Scan for the cell matching the given text and deliver its (x, y) coordinate at center. 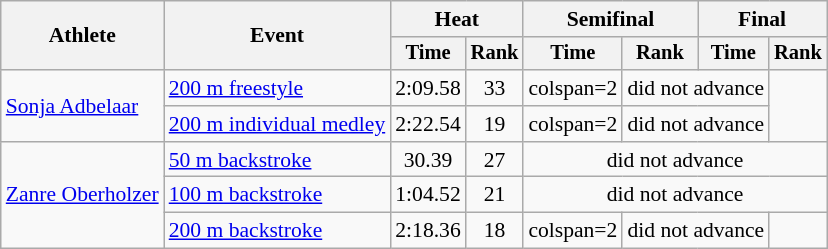
27 (495, 160)
50 m backstroke (278, 160)
2:09.58 (428, 88)
100 m backstroke (278, 195)
2:22.54 (428, 124)
Athlete (82, 36)
200 m backstroke (278, 231)
200 m freestyle (278, 88)
2:18.36 (428, 231)
18 (495, 231)
Event (278, 36)
Semifinal (610, 19)
Sonja Adbelaar (82, 106)
30.39 (428, 160)
21 (495, 195)
200 m individual medley (278, 124)
33 (495, 88)
Heat (456, 19)
1:04.52 (428, 195)
19 (495, 124)
Zanre Oberholzer (82, 196)
Final (762, 19)
